Provide the [x, y] coordinate of the cell's center where the given text is located.  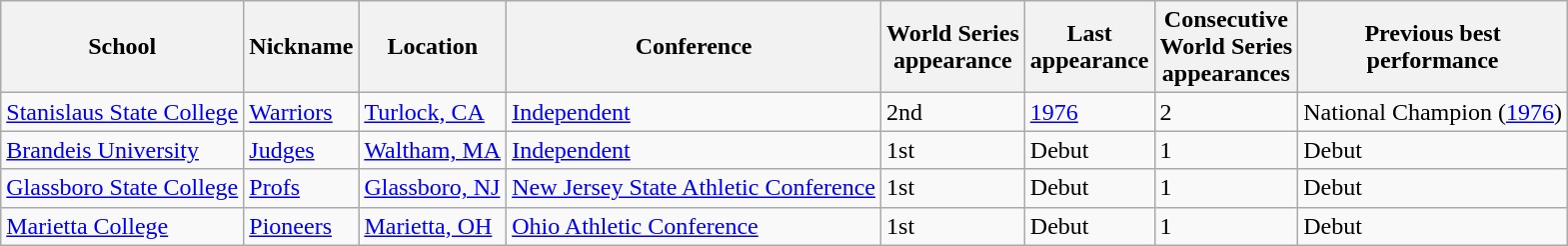
Nickname [302, 47]
Judges [302, 150]
Profs [302, 188]
Conference [694, 47]
Marietta, OH [433, 226]
Brandeis University [122, 150]
Glassboro, NJ [433, 188]
Previous bestperformance [1433, 47]
2 [1226, 112]
Glassboro State College [122, 188]
Pioneers [302, 226]
ConsecutiveWorld Seriesappearances [1226, 47]
Ohio Athletic Conference [694, 226]
Waltham, MA [433, 150]
World Seriesappearance [953, 47]
Location [433, 47]
New Jersey State Athletic Conference [694, 188]
1976 [1089, 112]
Turlock, CA [433, 112]
2nd [953, 112]
Marietta College [122, 226]
School [122, 47]
National Champion (1976) [1433, 112]
Lastappearance [1089, 47]
Warriors [302, 112]
Stanislaus State College [122, 112]
